Provide the [X, Y] coordinate of the cell's center where the given text is located.  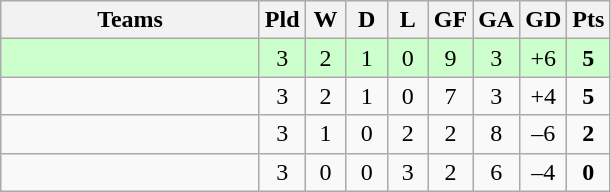
Pts [588, 20]
–6 [544, 134]
L [408, 20]
+6 [544, 58]
W [326, 20]
9 [450, 58]
D [366, 20]
8 [496, 134]
GA [496, 20]
Teams [130, 20]
7 [450, 96]
+4 [544, 96]
Pld [282, 20]
6 [496, 172]
GF [450, 20]
–4 [544, 172]
GD [544, 20]
